From the cell containing the given text, extract its center point as (x, y) coordinate. 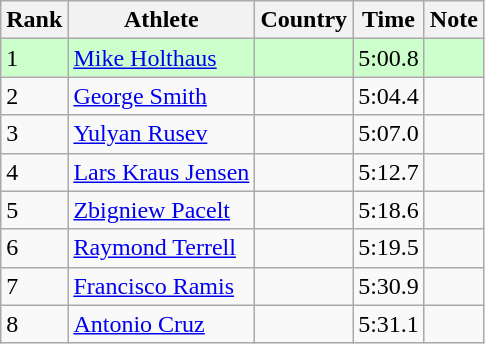
George Smith (162, 96)
5:00.8 (389, 58)
Country (304, 20)
5:18.6 (389, 210)
5:31.1 (389, 324)
Lars Kraus Jensen (162, 172)
1 (34, 58)
3 (34, 134)
Francisco Ramis (162, 286)
2 (34, 96)
5:04.4 (389, 96)
Note (454, 20)
Rank (34, 20)
5 (34, 210)
Mike Holthaus (162, 58)
5:12.7 (389, 172)
Raymond Terrell (162, 248)
5:07.0 (389, 134)
7 (34, 286)
Time (389, 20)
5:30.9 (389, 286)
8 (34, 324)
4 (34, 172)
6 (34, 248)
Antonio Cruz (162, 324)
Zbigniew Pacelt (162, 210)
Yulyan Rusev (162, 134)
Athlete (162, 20)
5:19.5 (389, 248)
